From the cell containing the given text, extract its center point as (X, Y) coordinate. 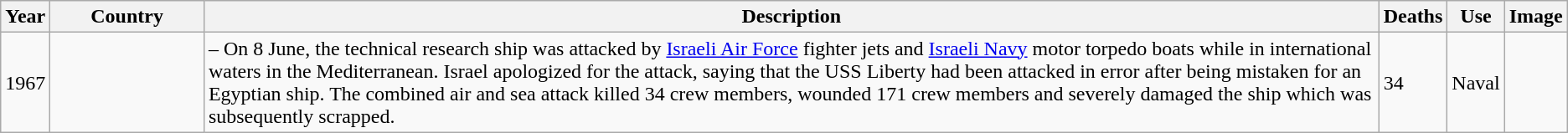
1967 (25, 82)
Year (25, 17)
Country (127, 17)
34 (1413, 82)
Use (1476, 17)
Naval (1476, 82)
Deaths (1413, 17)
Description (791, 17)
Image (1536, 17)
